Identify which cell holds the provided text, then report its (X, Y) central coordinate. 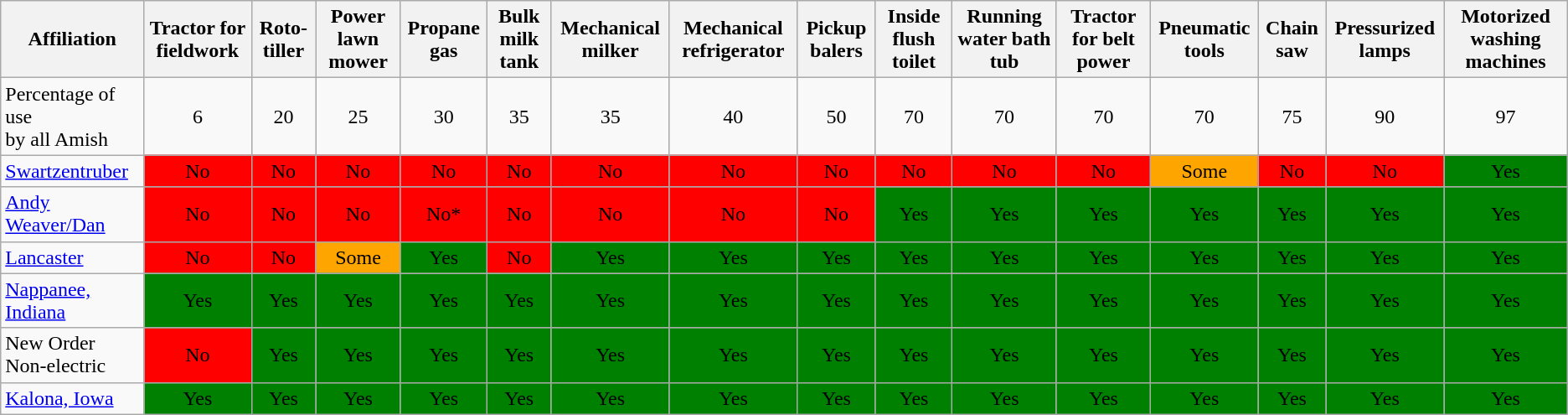
Motorized washing machines (1506, 39)
Propane gas (444, 39)
Andy Weaver/Dan (72, 215)
Power lawn mower (358, 39)
Running water bath tub (1005, 39)
Mechanical milker (610, 39)
Pickup balers (837, 39)
Kalona, Iowa (72, 398)
Chain saw (1292, 39)
25 (358, 117)
50 (837, 117)
Percentage of use by all Amish (72, 117)
Tractor for belt power (1103, 39)
Swartzentruber (72, 171)
Affiliation (72, 39)
New Order Non-electric (72, 355)
90 (1385, 117)
Roto- tiller (283, 39)
30 (444, 117)
Mechanical refrigerator (733, 39)
No* (444, 215)
Lancaster (72, 257)
40 (733, 117)
20 (283, 117)
Nappanee, Indiana (72, 300)
Tractor for fieldwork (198, 39)
Pressurized lamps (1385, 39)
Inside flush toilet (913, 39)
75 (1292, 117)
Pneumatic tools (1204, 39)
97 (1506, 117)
6 (198, 117)
Bulk milk tank (519, 39)
